Identify which cell holds the provided text, then report its (X, Y) central coordinate. 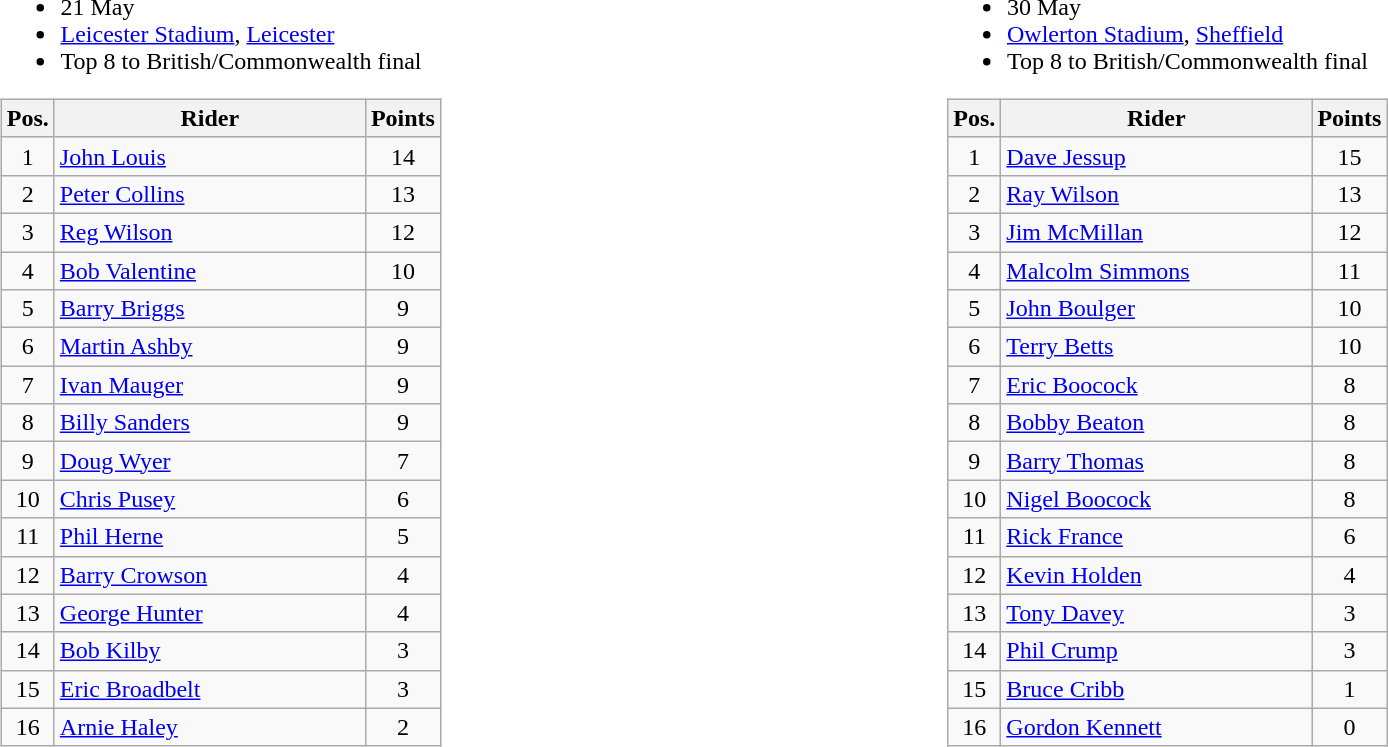
0 (1350, 727)
Malcolm Simmons (1156, 271)
Barry Thomas (1156, 461)
Bob Valentine (210, 271)
Chris Pusey (210, 499)
Nigel Boocock (1156, 499)
Barry Briggs (210, 309)
George Hunter (210, 613)
Doug Wyer (210, 461)
John Louis (210, 156)
Bruce Cribb (1156, 689)
John Boulger (1156, 309)
Ivan Mauger (210, 385)
Barry Crowson (210, 575)
Peter Collins (210, 194)
Martin Ashby (210, 347)
Eric Broadbelt (210, 689)
Kevin Holden (1156, 575)
Gordon Kennett (1156, 727)
Tony Davey (1156, 613)
Reg Wilson (210, 232)
Eric Boocock (1156, 385)
Arnie Haley (210, 727)
Ray Wilson (1156, 194)
Bobby Beaton (1156, 423)
Jim McMillan (1156, 232)
Billy Sanders (210, 423)
Phil Herne (210, 537)
Bob Kilby (210, 651)
Phil Crump (1156, 651)
Dave Jessup (1156, 156)
Rick France (1156, 537)
Terry Betts (1156, 347)
